Return the (X, Y) coordinate for the center point of the cell that contains the specified text.  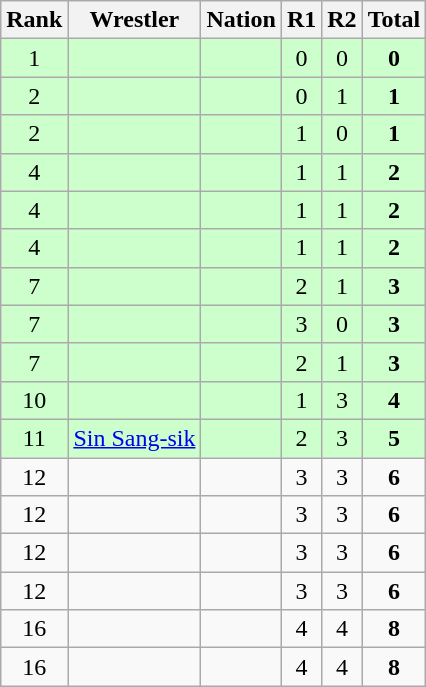
R2 (342, 20)
Total (394, 20)
10 (34, 400)
Nation (241, 20)
Rank (34, 20)
5 (394, 438)
11 (34, 438)
Wrestler (134, 20)
R1 (301, 20)
Sin Sang-sik (134, 438)
